Return [X, Y] of the center of cell containing provided text 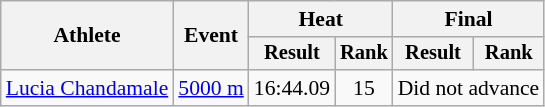
15 [364, 88]
Final [469, 19]
5000 m [210, 88]
Event [210, 36]
Did not advance [469, 88]
16:44.09 [292, 88]
Athlete [88, 36]
Heat [321, 19]
Lucia Chandamale [88, 88]
